Return the (x, y) coordinate for the center point of the cell that contains the specified text.  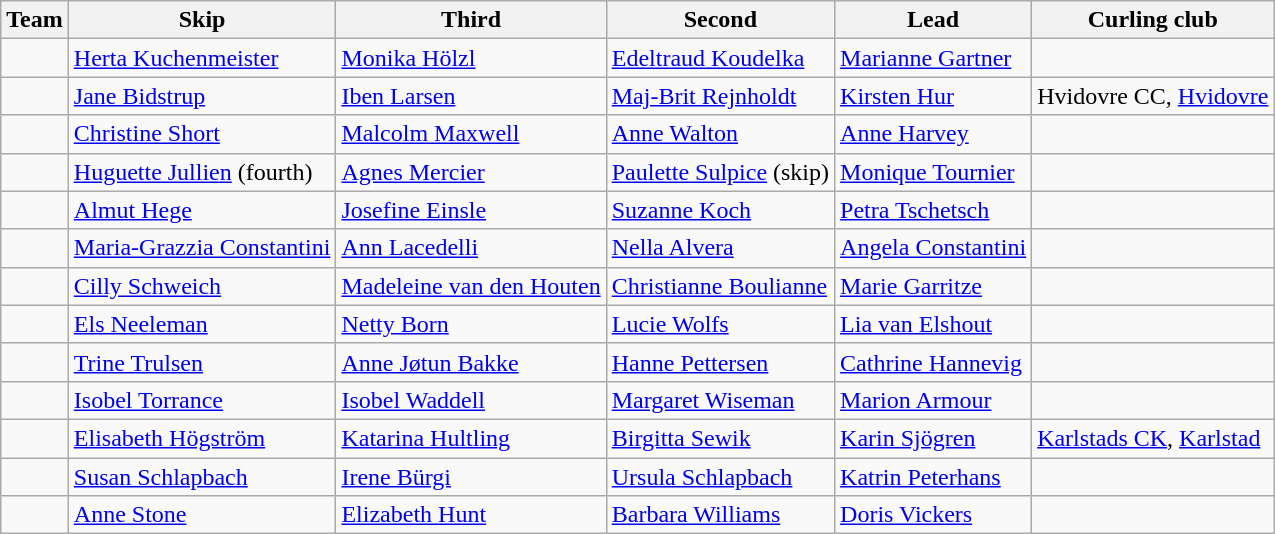
Anne Jøtun Bakke (471, 362)
Karlstads CK, Karlstad (1153, 438)
Nella Alvera (720, 248)
Agnes Mercier (471, 172)
Barbara Williams (720, 515)
Ann Lacedelli (471, 248)
Skip (202, 20)
Karin Sjögren (934, 438)
Doris Vickers (934, 515)
Madeleine van den Houten (471, 286)
Isobel Torrance (202, 400)
Lia van Elshout (934, 324)
Cilly Schweich (202, 286)
Angela Constantini (934, 248)
Malcolm Maxwell (471, 134)
Huguette Jullien (fourth) (202, 172)
Birgitta Sewik (720, 438)
Team (35, 20)
Maj-Brit Rejnholdt (720, 96)
Netty Born (471, 324)
Hanne Pettersen (720, 362)
Curling club (1153, 20)
Iben Larsen (471, 96)
Edeltraud Koudelka (720, 58)
Elizabeth Hunt (471, 515)
Susan Schlapbach (202, 477)
Anne Walton (720, 134)
Elisabeth Högström (202, 438)
Trine Trulsen (202, 362)
Anne Harvey (934, 134)
Marion Armour (934, 400)
Paulette Sulpice (skip) (720, 172)
Suzanne Koch (720, 210)
Jane Bidstrup (202, 96)
Petra Tschetsch (934, 210)
Second (720, 20)
Third (471, 20)
Ursula Schlapbach (720, 477)
Christine Short (202, 134)
Marianne Gartner (934, 58)
Hvidovre CC, Hvidovre (1153, 96)
Katarina Hultling (471, 438)
Lead (934, 20)
Kirsten Hur (934, 96)
Irene Bürgi (471, 477)
Monika Hölzl (471, 58)
Josefine Einsle (471, 210)
Lucie Wolfs (720, 324)
Cathrine Hannevig (934, 362)
Christianne Boulianne (720, 286)
Monique Tournier (934, 172)
Herta Kuchenmeister (202, 58)
Marie Garritze (934, 286)
Margaret Wiseman (720, 400)
Anne Stone (202, 515)
Almut Hege (202, 210)
Katrin Peterhans (934, 477)
Els Neeleman (202, 324)
Isobel Waddell (471, 400)
Maria-Grazzia Constantini (202, 248)
